Search for the cell housing the specified text and yield its (x, y) center coordinate. 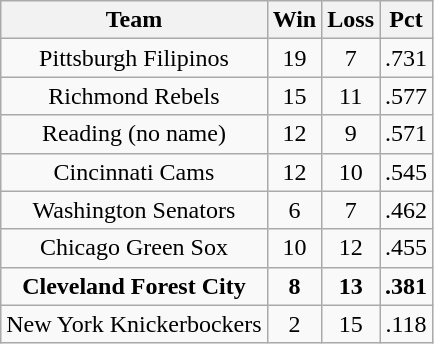
Cleveland Forest City (134, 286)
Washington Senators (134, 210)
Team (134, 20)
Richmond Rebels (134, 96)
13 (351, 286)
Loss (351, 20)
.118 (406, 324)
Reading (no name) (134, 134)
9 (351, 134)
New York Knickerbockers (134, 324)
2 (294, 324)
.455 (406, 248)
Win (294, 20)
6 (294, 210)
Pittsburgh Filipinos (134, 58)
.381 (406, 286)
.545 (406, 172)
8 (294, 286)
Chicago Green Sox (134, 248)
Pct (406, 20)
11 (351, 96)
.462 (406, 210)
19 (294, 58)
.577 (406, 96)
Cincinnati Cams (134, 172)
.571 (406, 134)
.731 (406, 58)
